Pinpoint the cell where the given text exists, returning its (X, Y) midpoint coordinate. 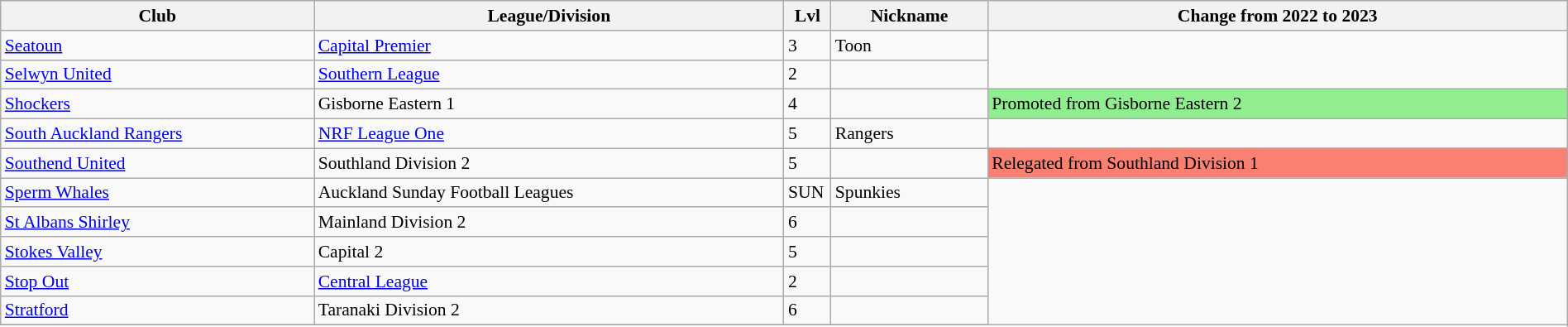
Nickname (910, 16)
Rangers (910, 134)
Central League (549, 281)
St Albans Shirley (157, 223)
Stokes Valley (157, 252)
SUN (807, 193)
League/Division (549, 16)
Lvl (807, 16)
South Auckland Rangers (157, 134)
Auckland Sunday Football Leagues (549, 193)
NRF League One (549, 134)
Mainland Division 2 (549, 223)
Taranaki Division 2 (549, 310)
Change from 2022 to 2023 (1277, 16)
Stratford (157, 310)
Selwyn United (157, 75)
4 (807, 104)
Southend United (157, 163)
3 (807, 46)
Seatoun (157, 46)
Promoted from Gisborne Eastern 2 (1277, 104)
Relegated from Southland Division 1 (1277, 163)
Sperm Whales (157, 193)
Club (157, 16)
Gisborne Eastern 1 (549, 104)
Spunkies (910, 193)
Capital Premier (549, 46)
Stop Out (157, 281)
Southern League (549, 75)
Toon (910, 46)
Shockers (157, 104)
Capital 2 (549, 252)
Southland Division 2 (549, 163)
